Scan for the cell matching the given text and deliver its (X, Y) coordinate at center. 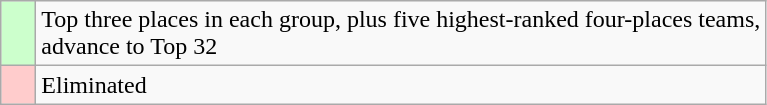
Top three places in each group, plus five highest-ranked four-places teams,advance to Top 32 (401, 34)
Eliminated (401, 85)
